Capture the cell that displays the provided text and extract its [X, Y] central coordinate. 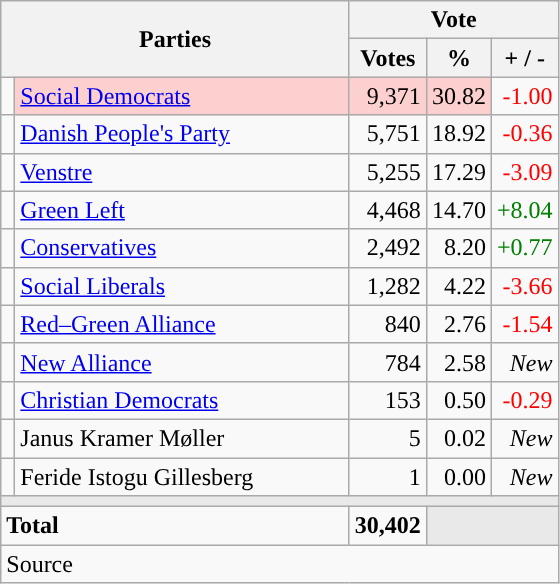
17.29 [458, 172]
2,492 [388, 248]
8.20 [458, 248]
0.02 [458, 438]
Red–Green Alliance [182, 324]
-1.00 [524, 96]
Social Liberals [182, 286]
0.50 [458, 400]
Parties [176, 39]
Christian Democrats [182, 400]
Feride Istogu Gillesberg [182, 477]
Vote [454, 20]
-0.36 [524, 134]
-1.54 [524, 324]
5 [388, 438]
1,282 [388, 286]
4.22 [458, 286]
5,751 [388, 134]
+8.04 [524, 210]
784 [388, 362]
4,468 [388, 210]
1 [388, 477]
Green Left [182, 210]
9,371 [388, 96]
-3.09 [524, 172]
Total [176, 526]
840 [388, 324]
New Alliance [182, 362]
Danish People's Party [182, 134]
Janus Kramer Møller [182, 438]
30,402 [388, 526]
2.76 [458, 324]
5,255 [388, 172]
+ / - [524, 58]
Venstre [182, 172]
153 [388, 400]
Conservatives [182, 248]
14.70 [458, 210]
-0.29 [524, 400]
Votes [388, 58]
30.82 [458, 96]
2.58 [458, 362]
18.92 [458, 134]
0.00 [458, 477]
-3.66 [524, 286]
+0.77 [524, 248]
Source [280, 564]
% [458, 58]
Social Democrats [182, 96]
